Capture the cell that displays the provided text and extract its (x, y) central coordinate. 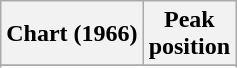
Peak position (189, 34)
Chart (1966) (72, 34)
